Determine the [X, Y] coordinate at the center of the cell enclosing the given text.  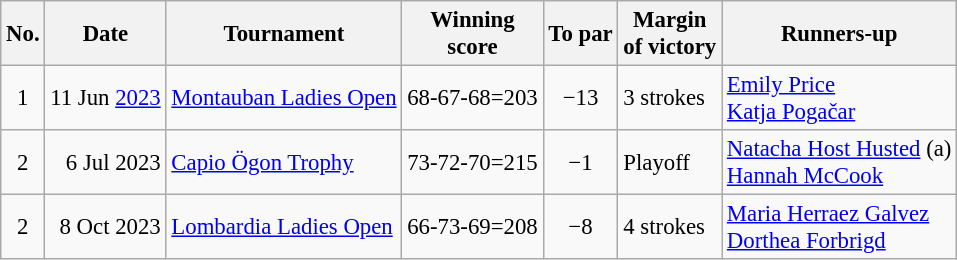
66-73-69=208 [472, 228]
−1 [580, 162]
Playoff [670, 162]
Tournament [284, 34]
Date [106, 34]
−8 [580, 228]
6 Jul 2023 [106, 162]
4 strokes [670, 228]
Montauban Ladies Open [284, 98]
No. [23, 34]
73-72-70=215 [472, 162]
3 strokes [670, 98]
Emily Price Katja Pogačar [840, 98]
Lombardia Ladies Open [284, 228]
−13 [580, 98]
11 Jun 2023 [106, 98]
To par [580, 34]
Capio Ögon Trophy [284, 162]
Runners-up [840, 34]
8 Oct 2023 [106, 228]
68-67-68=203 [472, 98]
Natacha Host Husted (a) Hannah McCook [840, 162]
1 [23, 98]
Maria Herraez Galvez Dorthea Forbrigd [840, 228]
Winningscore [472, 34]
Marginof victory [670, 34]
